Pinpoint the cell where the given text exists, returning its [X, Y] midpoint coordinate. 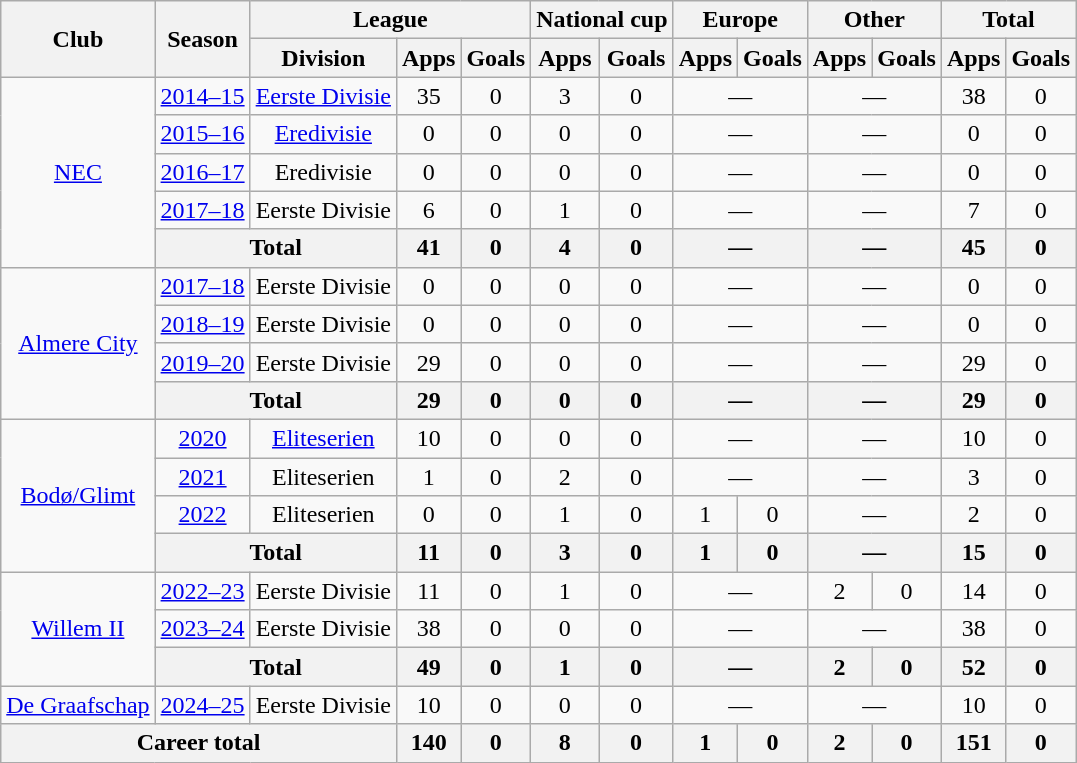
2023–24 [202, 629]
2016–17 [202, 172]
Club [78, 39]
52 [973, 667]
2021 [202, 477]
2019–20 [202, 362]
140 [428, 743]
4 [565, 248]
Career total [199, 743]
2015–16 [202, 134]
45 [973, 248]
De Graafschap [78, 705]
Willem II [78, 629]
2018–19 [202, 324]
49 [428, 667]
Bodø/Glimt [78, 495]
Other [874, 20]
151 [973, 743]
14 [973, 591]
15 [973, 553]
2022 [202, 515]
National cup [602, 20]
Division [323, 58]
Season [202, 39]
2020 [202, 438]
41 [428, 248]
8 [565, 743]
2022–23 [202, 591]
35 [428, 96]
Europe [740, 20]
2014–15 [202, 96]
Almere City [78, 343]
2024–25 [202, 705]
NEC [78, 172]
League [390, 20]
7 [973, 210]
6 [428, 210]
